Return [X, Y] of the center of cell containing provided text 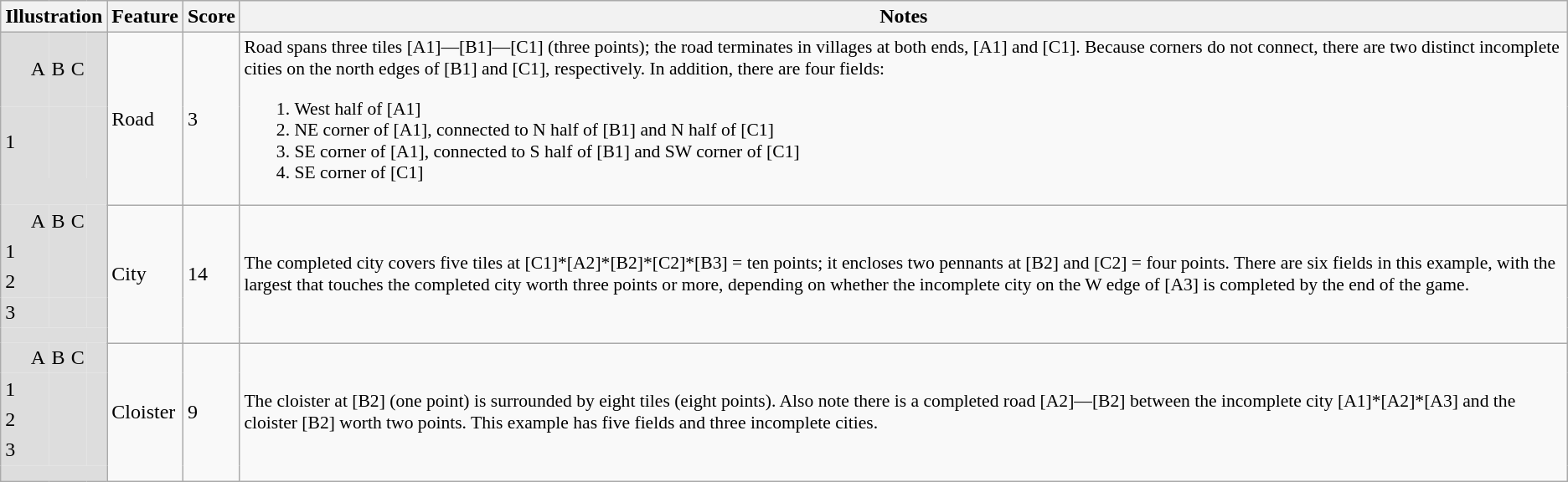
City [146, 274]
Score [211, 17]
14 [211, 274]
Road [146, 119]
Notes [903, 17]
Cloister [146, 412]
Feature [146, 17]
9 [211, 412]
Illustration [54, 17]
